Extract the (X, Y) coordinate from the center of the cell holding the provided text.  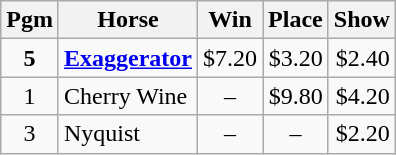
Exaggerator (128, 58)
$4.20 (362, 96)
$7.20 (230, 58)
Win (230, 20)
Pgm (30, 20)
Horse (128, 20)
3 (30, 134)
Show (362, 20)
Cherry Wine (128, 96)
Place (296, 20)
Nyquist (128, 134)
$3.20 (296, 58)
$9.80 (296, 96)
$2.20 (362, 134)
5 (30, 58)
$2.40 (362, 58)
1 (30, 96)
